Capture the cell that displays the provided text and extract its [X, Y] central coordinate. 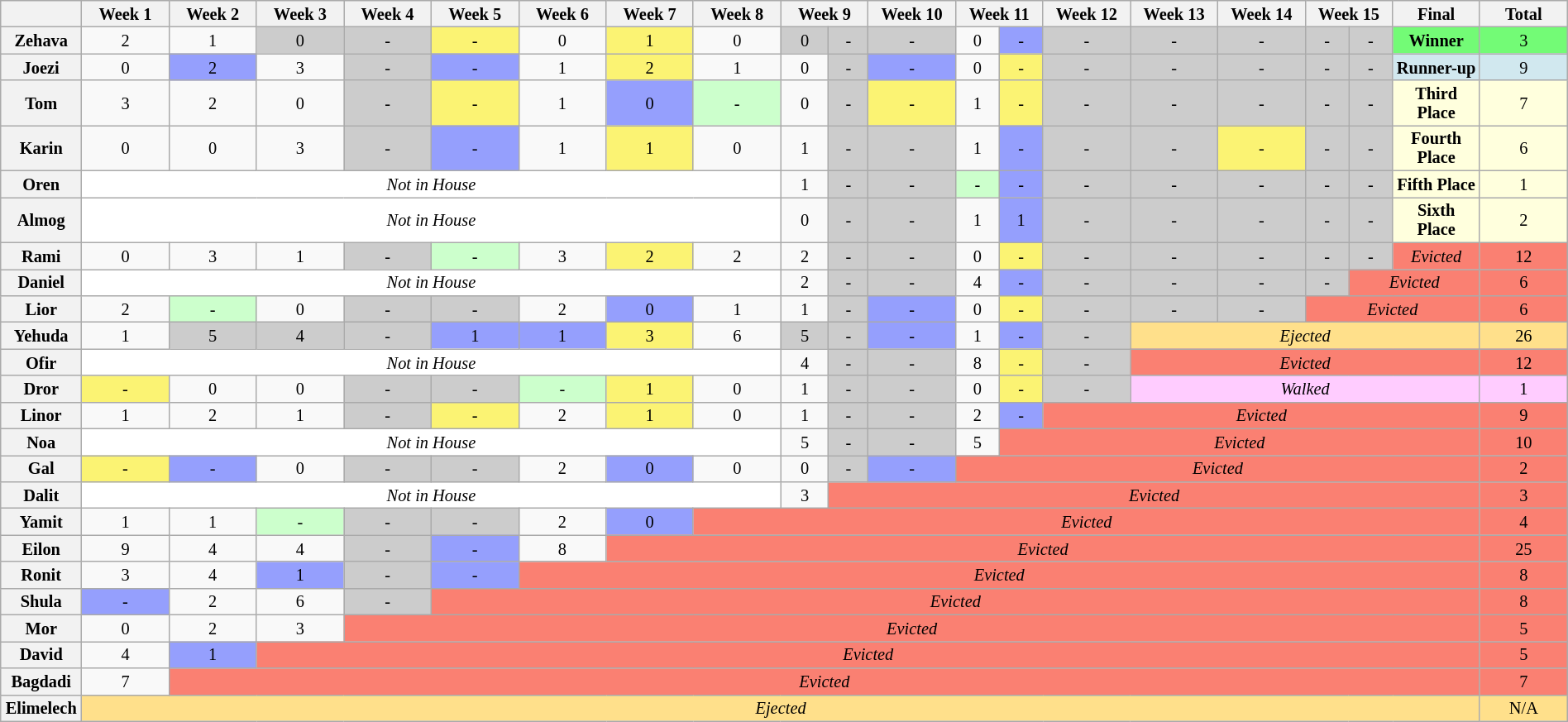
Bagdadi [41, 681]
Rami [41, 256]
Dalit [41, 495]
Week 10 [912, 13]
Zehava [41, 40]
Walked [1305, 389]
Runner-up [1437, 67]
Week 5 [475, 13]
David [41, 654]
25 [1523, 548]
Elimelech [41, 708]
Week 15 [1349, 13]
Oren [41, 184]
Eilon [41, 548]
Week 1 [126, 13]
Week 4 [388, 13]
Yamit [41, 521]
Week 12 [1087, 13]
Week 7 [650, 13]
Week 9 [825, 13]
Third Place [1437, 103]
Week 11 [999, 13]
Ofir [41, 362]
Joezi [41, 67]
Final [1437, 13]
Week 13 [1174, 13]
26 [1523, 335]
Almog [41, 220]
Week 8 [737, 13]
Ronit [41, 575]
Week 2 [213, 13]
10 [1523, 442]
Fifth Place [1437, 184]
Linor [41, 415]
Shula [41, 601]
Week 6 [562, 13]
Sixth Place [1437, 220]
Mor [41, 628]
Gal [41, 468]
Tom [41, 103]
Lior [41, 308]
Daniel [41, 282]
Total [1523, 13]
Week 14 [1261, 13]
Fourth Place [1437, 147]
Karin [41, 147]
Dror [41, 389]
Noa [41, 442]
Winner [1437, 40]
Yehuda [41, 335]
N/A [1523, 708]
Week 3 [300, 13]
